Return [X, Y] of the center of cell containing provided text 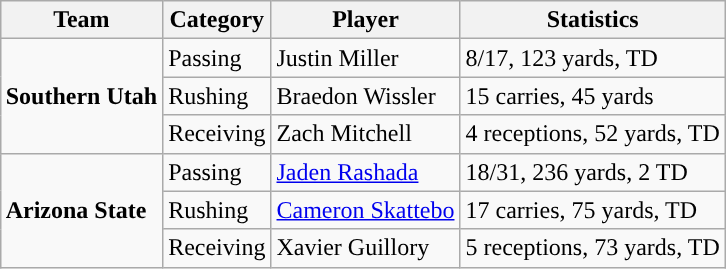
8/17, 123 yards, TD [592, 58]
Arizona State [81, 210]
4 receptions, 52 yards, TD [592, 134]
Statistics [592, 20]
Jaden Rashada [366, 172]
5 receptions, 73 yards, TD [592, 248]
Zach Mitchell [366, 134]
15 carries, 45 yards [592, 96]
Player [366, 20]
Category [217, 20]
18/31, 236 yards, 2 TD [592, 172]
Cameron Skattebo [366, 210]
Southern Utah [81, 96]
Justin Miller [366, 58]
17 carries, 75 yards, TD [592, 210]
Xavier Guillory [366, 248]
Team [81, 20]
Braedon Wissler [366, 96]
